Return the (X, Y) coordinate for the center point of the cell that contains the specified text.  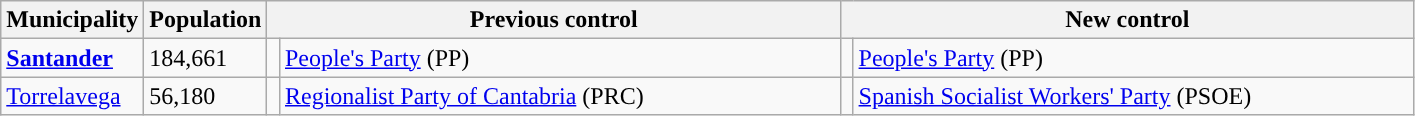
Previous control (554, 20)
Torrelavega (72, 96)
New control (1127, 20)
Santander (72, 58)
Regionalist Party of Cantabria (PRC) (560, 96)
Population (206, 20)
56,180 (206, 96)
Spanish Socialist Workers' Party (PSOE) (1134, 96)
Municipality (72, 20)
184,661 (206, 58)
